Detect which cell encompasses the target text, then output its (X, Y) center coordinate. 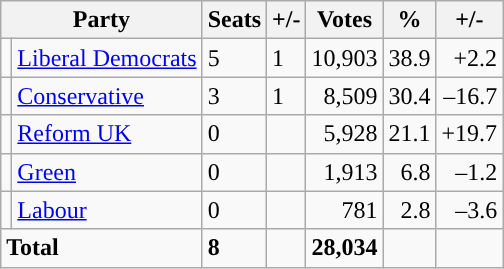
28,034 (344, 248)
+19.7 (470, 134)
8 (234, 248)
781 (344, 210)
1,913 (344, 172)
% (410, 20)
Conservative (107, 96)
2.8 (410, 210)
5,928 (344, 134)
Votes (344, 20)
Liberal Democrats (107, 58)
–16.7 (470, 96)
5 (234, 58)
Party (102, 20)
–3.6 (470, 210)
Seats (234, 20)
38.9 (410, 58)
Green (107, 172)
10,903 (344, 58)
Total (102, 248)
Labour (107, 210)
8,509 (344, 96)
Reform UK (107, 134)
3 (234, 96)
21.1 (410, 134)
+2.2 (470, 58)
–1.2 (470, 172)
6.8 (410, 172)
30.4 (410, 96)
